Output the (x, y) coordinate of the center of the cell containing the given text.  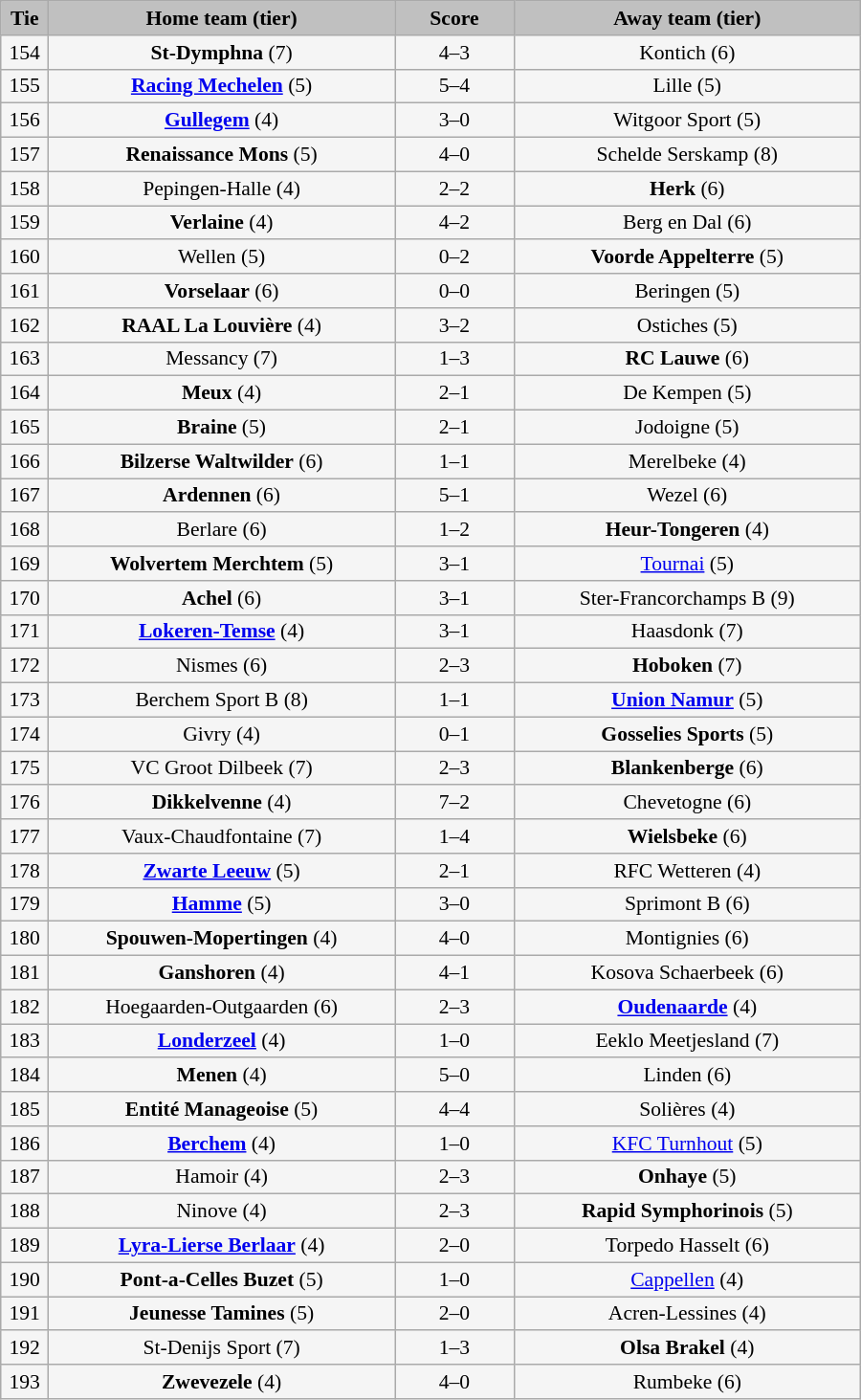
Wolvertem Merchtem (5) (222, 564)
Spouwen-Mopertingen (4) (222, 939)
Union Namur (5) (687, 700)
5–4 (455, 86)
Lyra-Lierse Berlaar (4) (222, 1246)
163 (25, 359)
Jodoigne (5) (687, 428)
158 (25, 189)
Lokeren-Temse (4) (222, 632)
Onhaye (5) (687, 1177)
Dikkelvenne (4) (222, 803)
175 (25, 768)
Linden (6) (687, 1076)
Gosselies Sports (5) (687, 734)
Kontich (6) (687, 53)
Olsa Brakel (4) (687, 1348)
Rumbeke (6) (687, 1382)
Hoegaarden-Outgaarden (6) (222, 1007)
RAAL La Louvière (4) (222, 325)
1–2 (455, 530)
RFC Wetteren (4) (687, 871)
Entité Manageoise (5) (222, 1109)
1–4 (455, 836)
4–2 (455, 223)
Nismes (6) (222, 666)
Beringen (5) (687, 291)
Torpedo Hasselt (6) (687, 1246)
157 (25, 155)
Cappellen (4) (687, 1279)
VC Groot Dilbeek (7) (222, 768)
Berchem (4) (222, 1144)
155 (25, 86)
177 (25, 836)
Heur-Tongeren (4) (687, 530)
191 (25, 1314)
Ardennen (6) (222, 496)
186 (25, 1144)
Hoboken (7) (687, 666)
160 (25, 257)
Herk (6) (687, 189)
Londerzeel (4) (222, 1041)
Pepingen-Halle (4) (222, 189)
179 (25, 904)
Zwarte Leeuw (5) (222, 871)
156 (25, 121)
181 (25, 973)
185 (25, 1109)
Schelde Serskamp (8) (687, 155)
Voorde Appelterre (5) (687, 257)
184 (25, 1076)
Kosova Schaerbeek (6) (687, 973)
183 (25, 1041)
Tie (25, 18)
Wellen (5) (222, 257)
5–0 (455, 1076)
4–1 (455, 973)
Montignies (6) (687, 939)
Givry (4) (222, 734)
Score (455, 18)
168 (25, 530)
Ganshoren (4) (222, 973)
Witgoor Sport (5) (687, 121)
St-Denijs Sport (7) (222, 1348)
4–4 (455, 1109)
Racing Mechelen (5) (222, 86)
Acren-Lessines (4) (687, 1314)
Sprimont B (6) (687, 904)
0–2 (455, 257)
174 (25, 734)
162 (25, 325)
164 (25, 393)
Vorselaar (6) (222, 291)
Braine (5) (222, 428)
KFC Turnhout (5) (687, 1144)
Verlaine (4) (222, 223)
Blankenberge (6) (687, 768)
Rapid Symphorinois (5) (687, 1211)
Home team (tier) (222, 18)
Menen (4) (222, 1076)
Achel (6) (222, 598)
Gullegem (4) (222, 121)
0–0 (455, 291)
Berg en Dal (6) (687, 223)
176 (25, 803)
166 (25, 461)
161 (25, 291)
Wielsbeke (6) (687, 836)
Renaissance Mons (5) (222, 155)
3–2 (455, 325)
159 (25, 223)
169 (25, 564)
173 (25, 700)
Vaux-Chaudfontaine (7) (222, 836)
Haasdonk (7) (687, 632)
193 (25, 1382)
7–2 (455, 803)
190 (25, 1279)
RC Lauwe (6) (687, 359)
Pont-a-Celles Buzet (5) (222, 1279)
Eeklo Meetjesland (7) (687, 1041)
2–2 (455, 189)
St-Dymphna (7) (222, 53)
167 (25, 496)
170 (25, 598)
Jeunesse Tamines (5) (222, 1314)
Tournai (5) (687, 564)
192 (25, 1348)
De Kempen (5) (687, 393)
154 (25, 53)
Oudenaarde (4) (687, 1007)
Lille (5) (687, 86)
Hamme (5) (222, 904)
165 (25, 428)
Chevetogne (6) (687, 803)
Wezel (6) (687, 496)
180 (25, 939)
Away team (tier) (687, 18)
Bilzerse Waltwilder (6) (222, 461)
Ostiches (5) (687, 325)
Ninove (4) (222, 1211)
178 (25, 871)
Ster-Francorchamps B (9) (687, 598)
172 (25, 666)
Berchem Sport B (8) (222, 700)
Messancy (7) (222, 359)
Zwevezele (4) (222, 1382)
Merelbeke (4) (687, 461)
Hamoir (4) (222, 1177)
5–1 (455, 496)
188 (25, 1211)
182 (25, 1007)
Berlare (6) (222, 530)
Meux (4) (222, 393)
171 (25, 632)
189 (25, 1246)
187 (25, 1177)
Solières (4) (687, 1109)
0–1 (455, 734)
4–3 (455, 53)
